Capture the cell that displays the provided text and extract its [x, y] central coordinate. 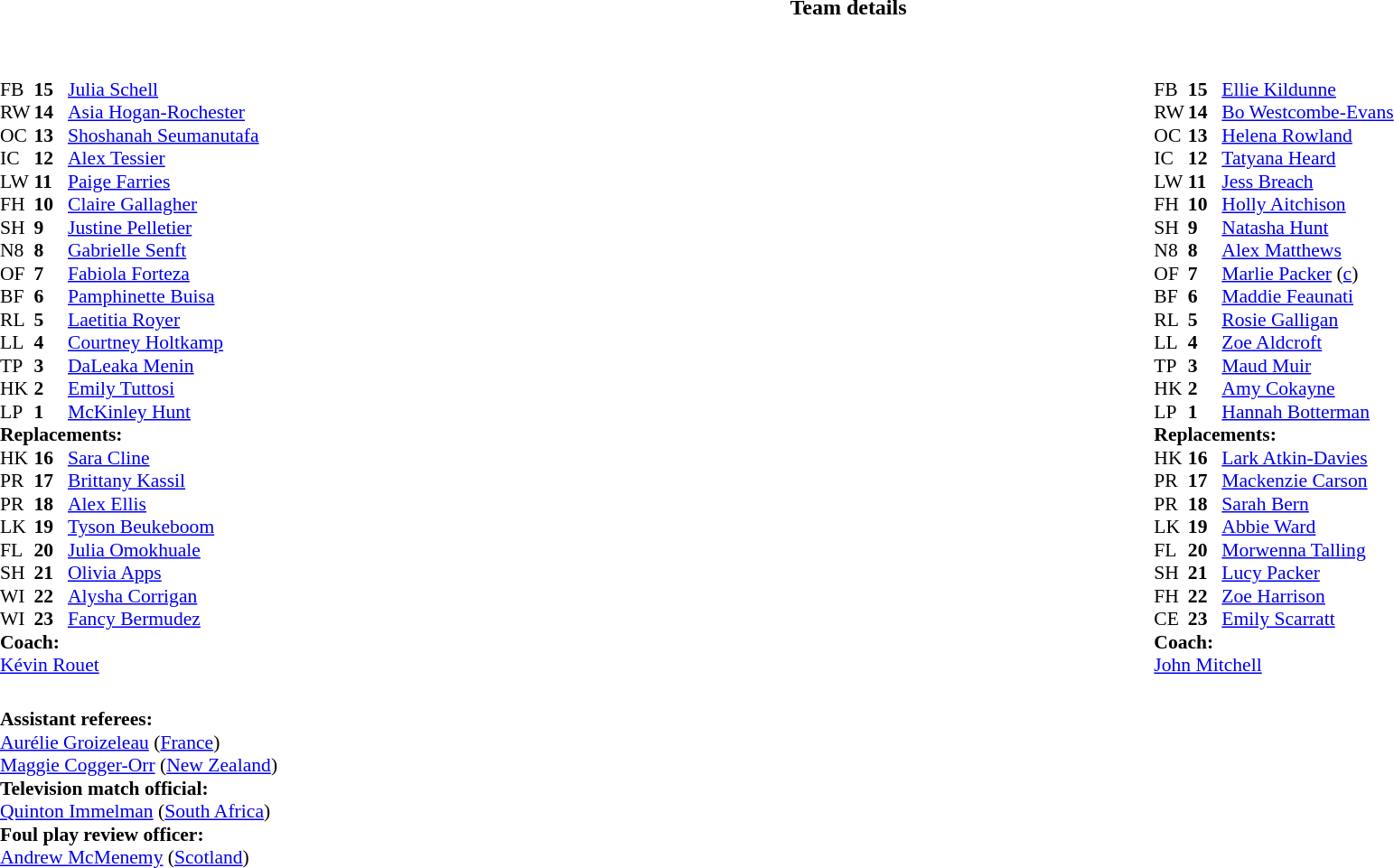
Paige Farries [164, 182]
Shoshanah Seumanutafa [164, 135]
Zoe Aldcroft [1307, 342]
Tyson Beukeboom [164, 527]
Alysha Corrigan [164, 596]
Amy Cokayne [1307, 389]
Laetitia Royer [164, 320]
Emily Scarratt [1307, 619]
John Mitchell [1274, 666]
Natasha Hunt [1307, 228]
Rosie Galligan [1307, 320]
Jess Breach [1307, 182]
Lark Atkin-Davies [1307, 458]
Asia Hogan-Rochester [164, 113]
Morwenna Talling [1307, 550]
Hannah Botterman [1307, 412]
Justine Pelletier [164, 228]
Emily Tuttosi [164, 389]
Courtney Holtkamp [164, 342]
Lucy Packer [1307, 574]
Tatyana Heard [1307, 158]
Mackenzie Carson [1307, 481]
Bo Westcombe-Evans [1307, 113]
Gabrielle Senft [164, 250]
Marlie Packer (c) [1307, 274]
Pamphinette Buisa [164, 297]
Julia Omokhuale [164, 550]
Olivia Apps [164, 574]
CE [1171, 619]
Fabiola Forteza [164, 274]
Maddie Feaunati [1307, 297]
Brittany Kassil [164, 481]
Holly Aitchison [1307, 205]
Sara Cline [164, 458]
Alex Tessier [164, 158]
Alex Ellis [164, 504]
Claire Gallagher [164, 205]
Maud Muir [1307, 366]
Fancy Bermudez [164, 619]
Ellie Kildunne [1307, 89]
Helena Rowland [1307, 135]
Alex Matthews [1307, 250]
Sarah Bern [1307, 504]
Julia Schell [164, 89]
Kévin Rouet [130, 666]
Zoe Harrison [1307, 596]
DaLeaka Menin [164, 366]
McKinley Hunt [164, 412]
Abbie Ward [1307, 527]
